From the cell containing the given text, extract its center point as (X, Y) coordinate. 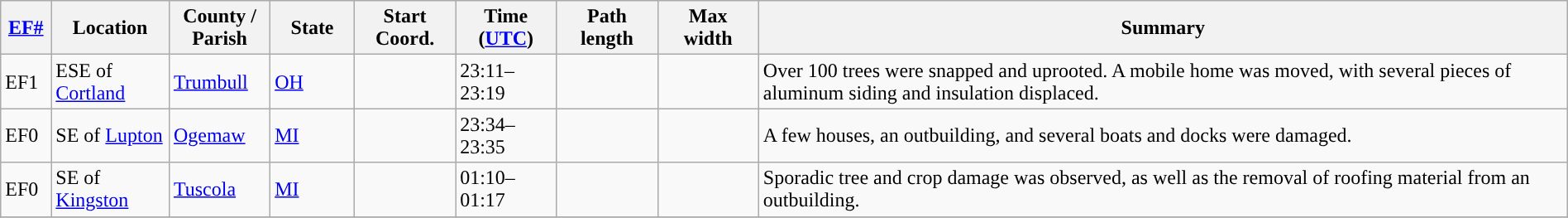
County / Parish (219, 28)
SE of Lupton (111, 136)
A few houses, an outbuilding, and several boats and docks were damaged. (1163, 136)
Tuscola (219, 189)
01:10–01:17 (506, 189)
Path length (607, 28)
Location (111, 28)
Sporadic tree and crop damage was observed, as well as the removal of roofing material from an outbuilding. (1163, 189)
Start Coord. (404, 28)
State (313, 28)
SE of Kingston (111, 189)
Time (UTC) (506, 28)
Over 100 trees were snapped and uprooted. A mobile home was moved, with several pieces of aluminum siding and insulation displaced. (1163, 81)
23:34–23:35 (506, 136)
ESE of Cortland (111, 81)
Max width (708, 28)
EF# (26, 28)
23:11–23:19 (506, 81)
Summary (1163, 28)
Trumbull (219, 81)
Ogemaw (219, 136)
OH (313, 81)
EF1 (26, 81)
